Locate the cell with the specified text and output its [X, Y] center coordinate. 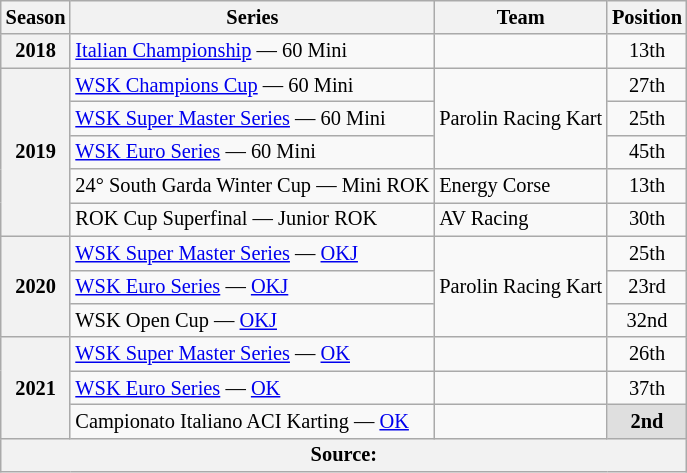
30th [647, 219]
ROK Cup Superfinal — Junior ROK [252, 219]
2019 [36, 152]
WSK Euro Series — OK [252, 388]
Energy Corse [520, 186]
27th [647, 85]
Series [252, 17]
WSK Open Cup — OKJ [252, 320]
23rd [647, 287]
WSK Euro Series — OKJ [252, 287]
Team [520, 17]
Source: [344, 455]
2021 [36, 388]
45th [647, 152]
WSK Super Master Series — OKJ [252, 253]
WSK Euro Series — 60 Mini [252, 152]
24° South Garda Winter Cup — Mini ROK [252, 186]
WSK Super Master Series — 60 Mini [252, 118]
32nd [647, 320]
Position [647, 17]
37th [647, 388]
WSK Champions Cup — 60 Mini [252, 85]
WSK Super Master Series — OK [252, 354]
2018 [36, 51]
Campionato Italiano ACI Karting — OK [252, 421]
AV Racing [520, 219]
2020 [36, 286]
2nd [647, 421]
Season [36, 17]
Italian Championship — 60 Mini [252, 51]
26th [647, 354]
